Detect which cell encompasses the target text, then output its (X, Y) center coordinate. 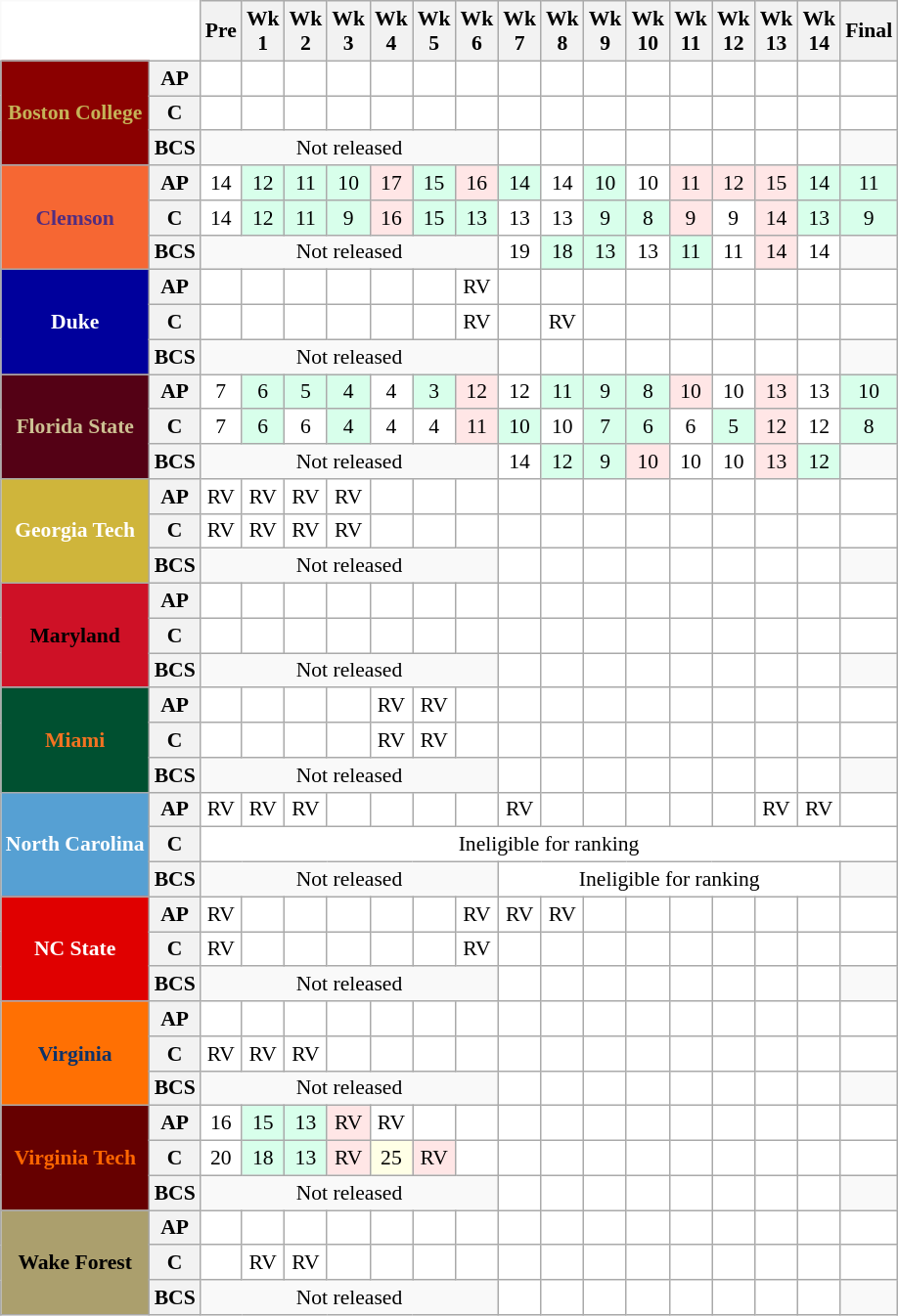
Wake Forest (75, 1263)
Final (869, 31)
NC State (75, 948)
Virginia (75, 1054)
Wk11 (691, 31)
Wk3 (348, 31)
20 (221, 1159)
Boston College (75, 113)
Wk10 (648, 31)
Wk2 (306, 31)
Wk1 (263, 31)
Pre (221, 31)
Georgia Tech (75, 532)
Wk13 (777, 31)
Wk6 (476, 31)
25 (391, 1159)
Wk5 (434, 31)
Maryland (75, 636)
Duke (75, 323)
Wk12 (734, 31)
Wk14 (819, 31)
Clemson (75, 217)
Virginia Tech (75, 1158)
Wk7 (519, 31)
Wk4 (391, 31)
Wk8 (562, 31)
Miami (75, 741)
North Carolina (75, 845)
17 (391, 183)
19 (519, 252)
Wk9 (606, 31)
3 (434, 392)
Florida State (75, 426)
